Determine the (x, y) coordinate at the center of the cell enclosing the given text.  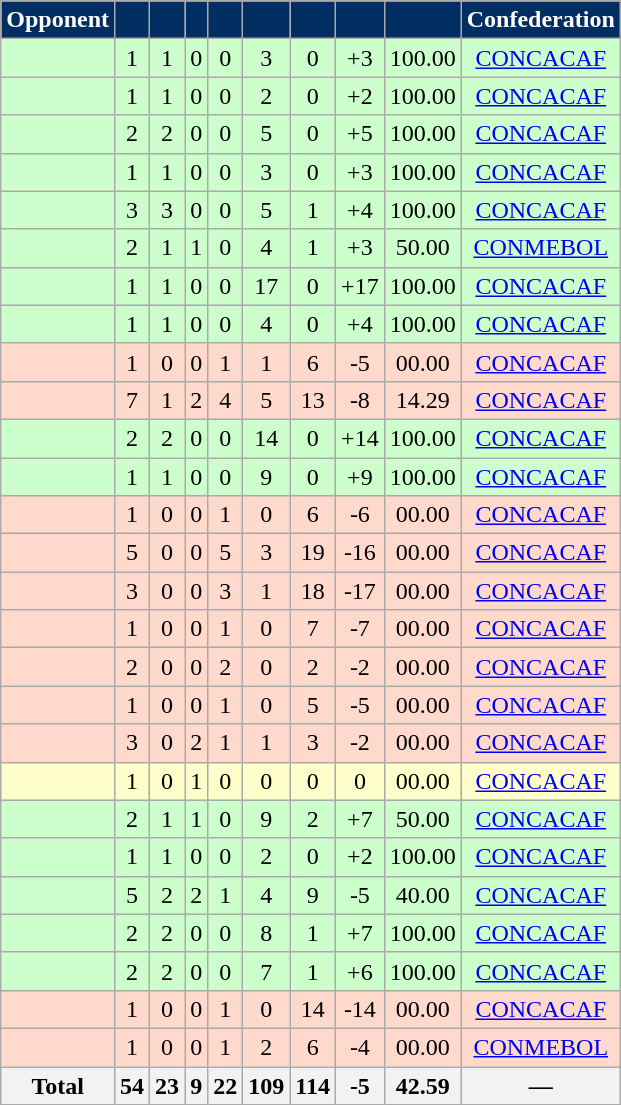
+6 (360, 971)
Confederation (540, 20)
22 (226, 1085)
+14 (360, 438)
14.29 (422, 400)
+17 (360, 286)
-14 (360, 1009)
17 (266, 286)
+9 (360, 477)
-6 (360, 515)
-8 (360, 400)
-16 (360, 553)
— (540, 1085)
8 (266, 933)
109 (266, 1085)
114 (313, 1085)
18 (313, 591)
-17 (360, 591)
13 (313, 400)
+5 (360, 134)
-4 (360, 1047)
19 (313, 553)
Opponent (58, 20)
40.00 (422, 895)
-7 (360, 629)
Total (58, 1085)
42.59 (422, 1085)
23 (168, 1085)
54 (132, 1085)
